Output the (X, Y) coordinate of the center of the cell containing the given text.  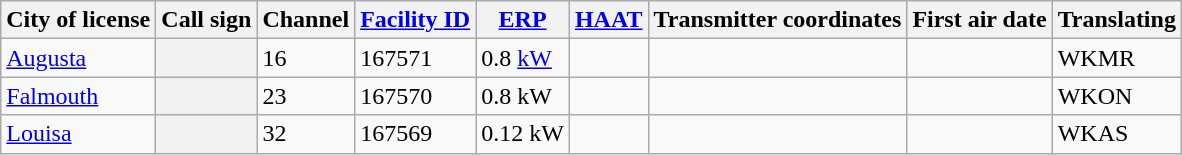
32 (306, 134)
Channel (306, 20)
16 (306, 58)
Facility ID (416, 20)
0.12 kW (523, 134)
23 (306, 96)
167569 (416, 134)
Transmitter coordinates (778, 20)
Falmouth (78, 96)
City of license (78, 20)
167571 (416, 58)
Call sign (206, 20)
WKON (1116, 96)
First air date (980, 20)
WKMR (1116, 58)
HAAT (608, 20)
WKAS (1116, 134)
Translating (1116, 20)
ERP (523, 20)
Augusta (78, 58)
167570 (416, 96)
Louisa (78, 134)
